Determine the [x, y] coordinate at the center of the cell enclosing the given text.  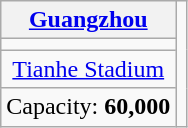
Guangzhou [88, 20]
Tianhe Stadium [88, 69]
Capacity: 60,000 [88, 107]
